Find where the given text appears and provide that cell's center as (x, y) coordinate. 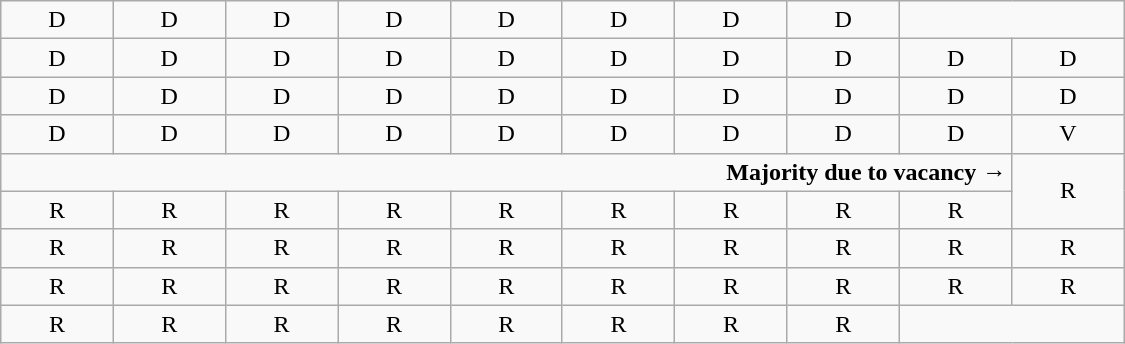
Majority due to vacancy → (506, 172)
V (1068, 134)
